Output the [X, Y] coordinate of the center of the cell containing the given text.  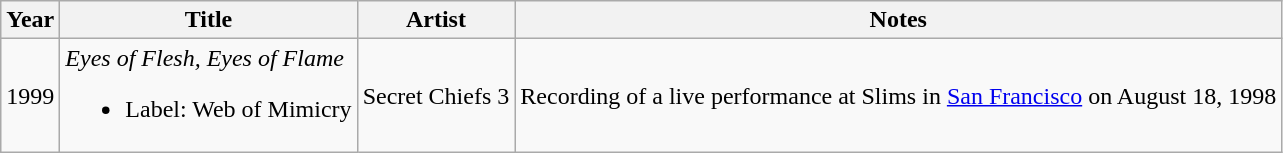
1999 [30, 96]
Year [30, 20]
Eyes of Flesh, Eyes of FlameLabel: Web of Mimicry [208, 96]
Title [208, 20]
Secret Chiefs 3 [436, 96]
Notes [898, 20]
Artist [436, 20]
Recording of a live performance at Slims in San Francisco on August 18, 1998 [898, 96]
